Identify which cell holds the provided text, then report its [x, y] central coordinate. 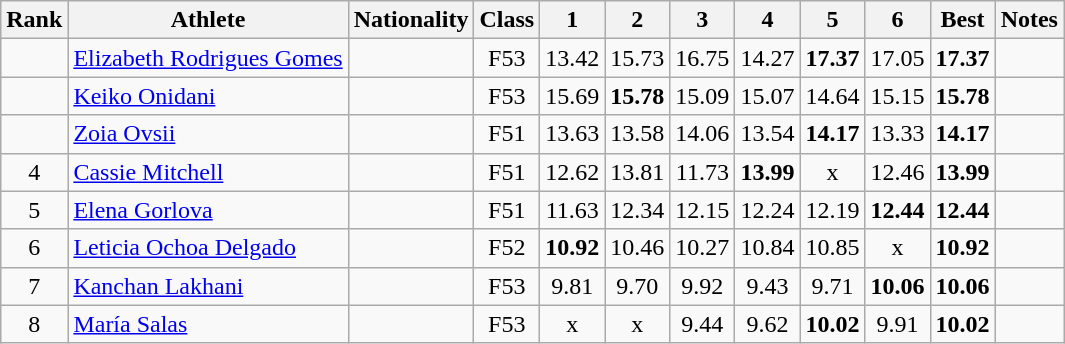
14.06 [702, 134]
12.34 [638, 210]
2 [638, 20]
1 [572, 20]
María Salas [208, 324]
15.07 [768, 96]
9.92 [702, 286]
11.73 [702, 172]
Rank [34, 20]
9.91 [898, 324]
12.62 [572, 172]
Elena Gorlova [208, 210]
15.69 [572, 96]
Athlete [208, 20]
9.44 [702, 324]
Leticia Ochoa Delgado [208, 248]
10.85 [832, 248]
12.19 [832, 210]
12.24 [768, 210]
Best [962, 20]
16.75 [702, 58]
Cassie Mitchell [208, 172]
10.84 [768, 248]
Elizabeth Rodrigues Gomes [208, 58]
15.15 [898, 96]
14.27 [768, 58]
8 [34, 324]
17.05 [898, 58]
7 [34, 286]
Kanchan Lakhani [208, 286]
Nationality [411, 20]
13.42 [572, 58]
F52 [507, 248]
10.46 [638, 248]
Keiko Onidani [208, 96]
12.46 [898, 172]
13.58 [638, 134]
Zoia Ovsii [208, 134]
9.71 [832, 286]
10.27 [702, 248]
3 [702, 20]
13.54 [768, 134]
9.43 [768, 286]
9.70 [638, 286]
11.63 [572, 210]
13.63 [572, 134]
9.62 [768, 324]
Class [507, 20]
9.81 [572, 286]
15.73 [638, 58]
Notes [1029, 20]
13.81 [638, 172]
14.64 [832, 96]
13.33 [898, 134]
12.15 [702, 210]
15.09 [702, 96]
